Determine the [X, Y] coordinate at the center of the cell enclosing the given text.  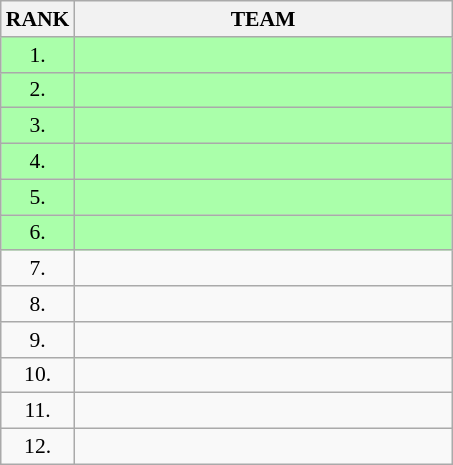
8. [38, 304]
3. [38, 126]
7. [38, 269]
2. [38, 90]
RANK [38, 19]
1. [38, 55]
5. [38, 197]
9. [38, 340]
TEAM [262, 19]
4. [38, 162]
11. [38, 411]
10. [38, 375]
12. [38, 447]
6. [38, 233]
